Pinpoint the cell where the given text exists, returning its (x, y) midpoint coordinate. 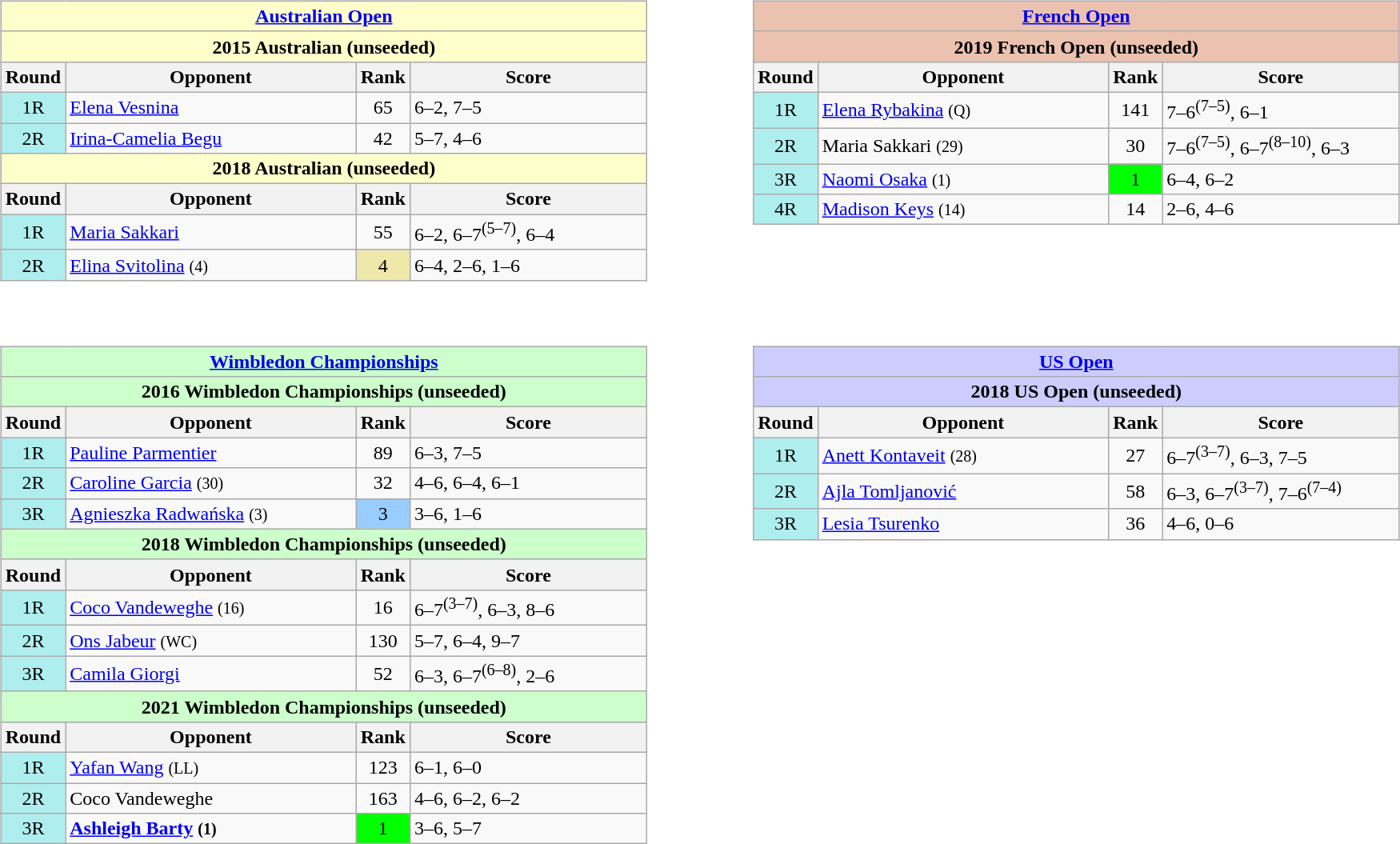
30 (1136, 146)
Ons Jabeur (WC) (211, 641)
Coco Vandeweghe (16) (211, 608)
163 (382, 798)
Madison Keys (14) (963, 210)
Elina Svitolina (4) (211, 265)
2021 Wimbledon Championships (unseeded) (323, 706)
Ajla Tomljanović (963, 491)
6–4, 2–6, 1–6 (528, 265)
Elena Rybakina (Q) (963, 110)
Ashleigh Barty (1) (211, 829)
Pauline Parmentier (211, 453)
4–6, 0–6 (1281, 524)
2015 Australian (unseeded) (323, 46)
6–3, 6–7(3–7), 7–6(7–4) (1281, 491)
52 (382, 674)
4R (786, 210)
5–7, 6–4, 9–7 (528, 641)
Wimbledon Championships (323, 362)
2016 Wimbledon Championships (unseeded) (323, 392)
3–6, 1–6 (528, 514)
32 (382, 483)
130 (382, 641)
6–4, 6–2 (1281, 179)
42 (382, 138)
14 (1136, 210)
6–3, 7–5 (528, 453)
Maria Sakkari (29) (963, 146)
3–6, 5–7 (528, 829)
6–7(3–7), 6–3, 8–6 (528, 608)
Elena Vesnina (211, 107)
Yafan Wang (LL) (211, 768)
6–2, 6–7(5–7), 6–4 (528, 232)
7–6(7–5), 6–1 (1281, 110)
65 (382, 107)
6–3, 6–7(6–8), 2–6 (528, 674)
French Open (1077, 16)
58 (1136, 491)
Naomi Osaka (1) (963, 179)
4–6, 6–2, 6–2 (528, 798)
141 (1136, 110)
5–7, 4–6 (528, 138)
55 (382, 232)
2–6, 4–6 (1281, 210)
4 (382, 265)
7–6(7–5), 6–7(8–10), 6–3 (1281, 146)
Australian Open (323, 16)
123 (382, 768)
16 (382, 608)
6–7(3–7), 6–3, 7–5 (1281, 456)
36 (1136, 524)
89 (382, 453)
2018 Wimbledon Championships (unseeded) (323, 544)
Irina-Camelia Begu (211, 138)
6–1, 6–0 (528, 768)
Lesia Tsurenko (963, 524)
Anett Kontaveit (28) (963, 456)
Maria Sakkari (211, 232)
6–2, 7–5 (528, 107)
Agnieszka Radwańska (3) (211, 514)
27 (1136, 456)
2019 French Open (unseeded) (1077, 46)
2018 Australian (unseeded) (323, 169)
3 (382, 514)
2018 US Open (unseeded) (1077, 392)
US Open (1077, 362)
Caroline Garcia (30) (211, 483)
4–6, 6–4, 6–1 (528, 483)
Coco Vandeweghe (211, 798)
Camila Giorgi (211, 674)
